Scan for the cell matching the given text and deliver its (X, Y) coordinate at center. 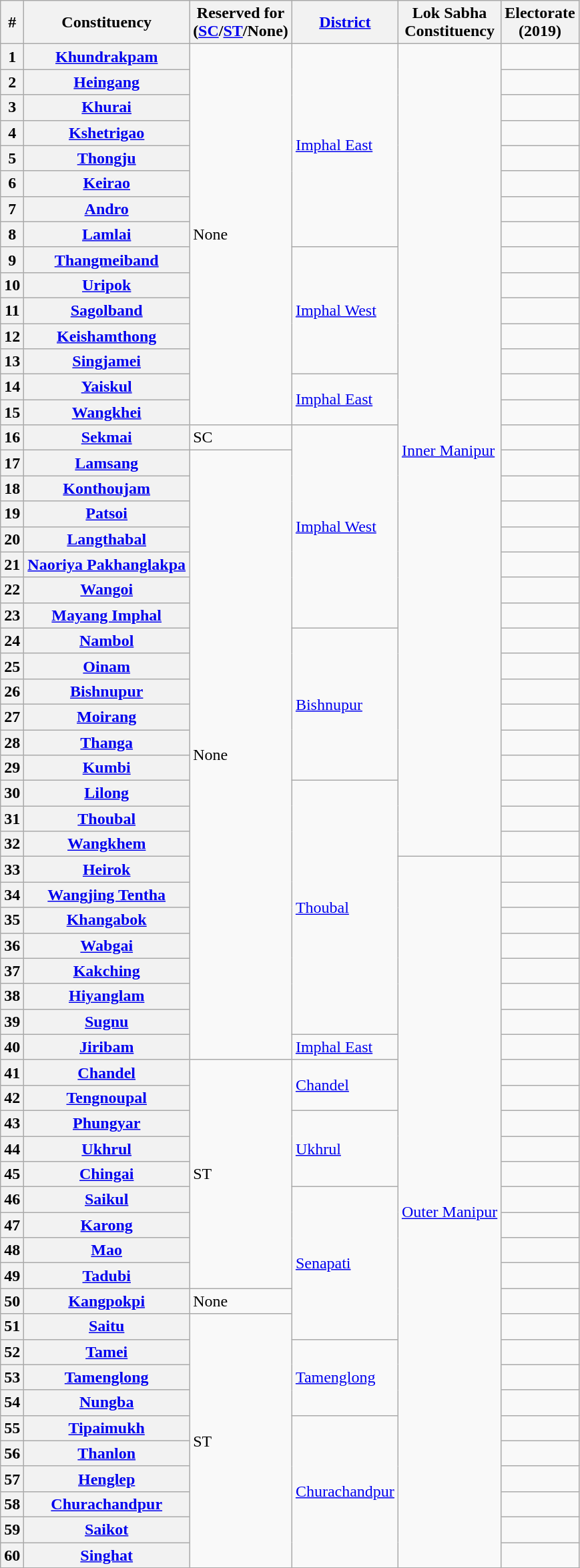
31 (12, 819)
47 (12, 1225)
12 (12, 336)
19 (12, 514)
36 (12, 945)
22 (12, 590)
Mayang Imphal (107, 615)
Kshetrigao (107, 133)
53 (12, 1377)
Wangjing Tentha (107, 895)
Patsoi (107, 514)
9 (12, 260)
Singjamei (107, 362)
48 (12, 1250)
43 (12, 1123)
13 (12, 362)
Senapati (344, 1263)
54 (12, 1403)
15 (12, 412)
Khundrakpam (107, 57)
25 (12, 666)
23 (12, 615)
Keirao (107, 183)
Lok SabhaConstituency (449, 23)
8 (12, 234)
Lamlai (107, 234)
4 (12, 133)
Kakching (107, 971)
20 (12, 539)
Thanga (107, 743)
45 (12, 1174)
Wangkhei (107, 412)
Lilong (107, 793)
Jiribam (107, 1047)
38 (12, 996)
Henglep (107, 1479)
Kumbi (107, 768)
21 (12, 564)
Singhat (107, 1555)
Thangmeiband (107, 260)
Wangoi (107, 590)
Sugnu (107, 1022)
60 (12, 1555)
Nungba (107, 1403)
51 (12, 1326)
Lamsang (107, 463)
Yaiskul (107, 387)
40 (12, 1047)
46 (12, 1200)
Wangkhem (107, 844)
16 (12, 438)
10 (12, 285)
Electorate(2019) (540, 23)
Khangabok (107, 920)
Nambol (107, 641)
Sekmai (107, 438)
Naoriya Pakhanglakpa (107, 564)
17 (12, 463)
49 (12, 1276)
Tipaimukh (107, 1428)
Sagolband (107, 310)
Tadubi (107, 1276)
Thanlon (107, 1453)
Reserved for (SC/ST/None) (241, 23)
27 (12, 717)
Tengnoupal (107, 1098)
5 (12, 158)
Inner Manipur (449, 450)
Phungyar (107, 1123)
6 (12, 183)
District (344, 23)
Thongju (107, 158)
Wabgai (107, 945)
39 (12, 1022)
Saikul (107, 1200)
2 (12, 82)
Khurai (107, 107)
Heirok (107, 869)
28 (12, 743)
7 (12, 209)
18 (12, 488)
58 (12, 1504)
34 (12, 895)
Andro (107, 209)
Tamei (107, 1352)
Oinam (107, 666)
Constituency (107, 23)
Hiyanglam (107, 996)
Kangpokpi (107, 1301)
59 (12, 1529)
Moirang (107, 717)
33 (12, 869)
44 (12, 1148)
1 (12, 57)
Langthabal (107, 539)
41 (12, 1072)
14 (12, 387)
Saitu (107, 1326)
29 (12, 768)
SC (241, 438)
Saikot (107, 1529)
50 (12, 1301)
57 (12, 1479)
55 (12, 1428)
37 (12, 971)
26 (12, 691)
32 (12, 844)
11 (12, 310)
52 (12, 1352)
Konthoujam (107, 488)
Chingai (107, 1174)
# (12, 23)
Uripok (107, 285)
Mao (107, 1250)
Outer Manipur (449, 1212)
Karong (107, 1225)
Keishamthong (107, 336)
35 (12, 920)
30 (12, 793)
3 (12, 107)
24 (12, 641)
42 (12, 1098)
Heingang (107, 82)
56 (12, 1453)
